Return the (x, y) coordinate for the center point of the cell that contains the specified text.  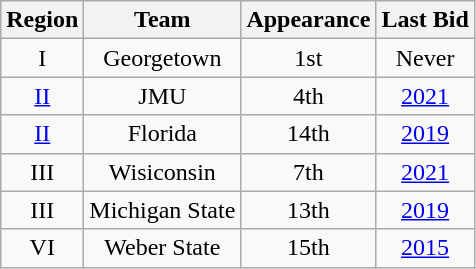
VI (42, 248)
Wisiconsin (162, 172)
7th (308, 172)
15th (308, 248)
Appearance (308, 20)
JMU (162, 96)
2015 (425, 248)
13th (308, 210)
Michigan State (162, 210)
Florida (162, 134)
Georgetown (162, 58)
I (42, 58)
4th (308, 96)
14th (308, 134)
Never (425, 58)
Region (42, 20)
Last Bid (425, 20)
Weber State (162, 248)
1st (308, 58)
Team (162, 20)
